Pinpoint the cell where the given text exists, returning its [X, Y] midpoint coordinate. 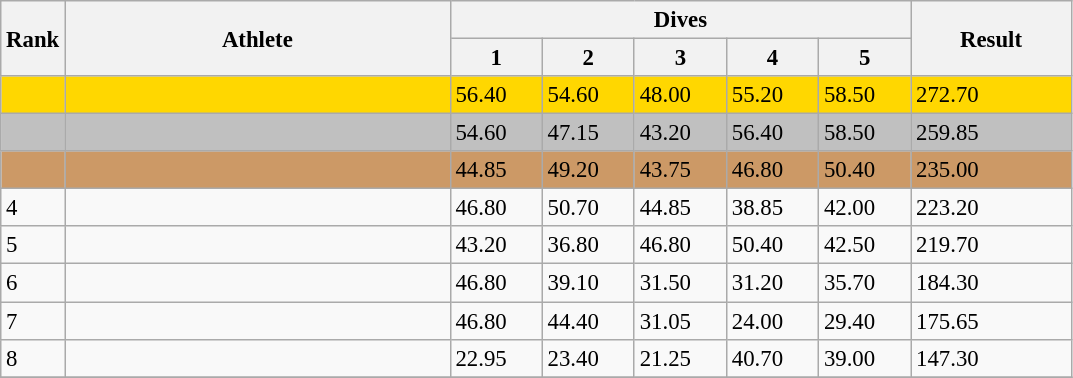
23.40 [588, 358]
22.95 [496, 358]
259.85 [992, 133]
29.40 [865, 321]
Rank [33, 38]
147.30 [992, 358]
50.70 [588, 208]
3 [680, 58]
Dives [680, 20]
31.05 [680, 321]
2 [588, 58]
1 [496, 58]
38.85 [772, 208]
47.15 [588, 133]
219.70 [992, 245]
36.80 [588, 245]
35.70 [865, 283]
31.20 [772, 283]
40.70 [772, 358]
Athlete [258, 38]
223.20 [992, 208]
48.00 [680, 95]
55.20 [772, 95]
21.25 [680, 358]
175.65 [992, 321]
31.50 [680, 283]
272.70 [992, 95]
24.00 [772, 321]
49.20 [588, 170]
42.50 [865, 245]
235.00 [992, 170]
42.00 [865, 208]
Result [992, 38]
184.30 [992, 283]
39.00 [865, 358]
7 [33, 321]
8 [33, 358]
6 [33, 283]
39.10 [588, 283]
43.75 [680, 170]
44.40 [588, 321]
